Extract the [x, y] coordinate from the center of the cell holding the provided text.  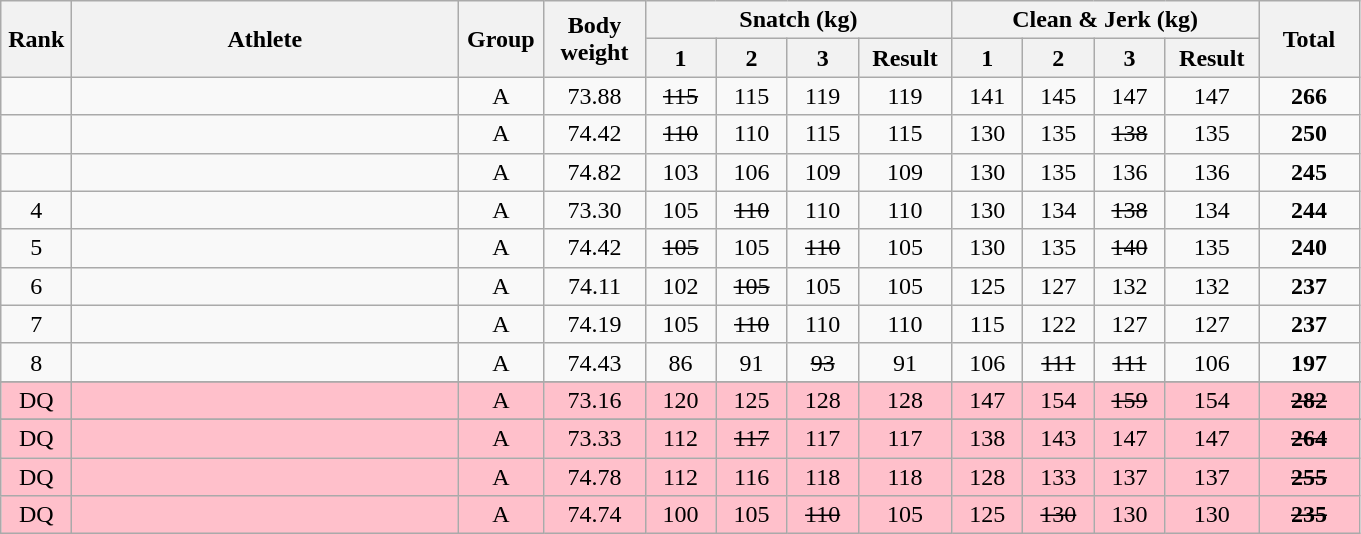
Clean & Jerk (kg) [1106, 20]
74.82 [594, 172]
Body weight [594, 39]
74.78 [594, 477]
Athlete [265, 39]
74.19 [594, 324]
74.43 [594, 362]
86 [680, 362]
93 [822, 362]
103 [680, 172]
Group [501, 39]
7 [36, 324]
133 [1058, 477]
8 [36, 362]
145 [1058, 96]
73.16 [594, 400]
Rank [36, 39]
282 [1308, 400]
Snatch (kg) [798, 20]
116 [752, 477]
244 [1308, 210]
240 [1308, 248]
141 [988, 96]
100 [680, 515]
Total [1308, 39]
140 [1130, 248]
264 [1308, 438]
120 [680, 400]
266 [1308, 96]
159 [1130, 400]
6 [36, 286]
102 [680, 286]
74.74 [594, 515]
250 [1308, 134]
197 [1308, 362]
235 [1308, 515]
4 [36, 210]
245 [1308, 172]
73.88 [594, 96]
74.11 [594, 286]
143 [1058, 438]
73.30 [594, 210]
73.33 [594, 438]
122 [1058, 324]
255 [1308, 477]
5 [36, 248]
